Detect which cell encompasses the target text, then output its (x, y) center coordinate. 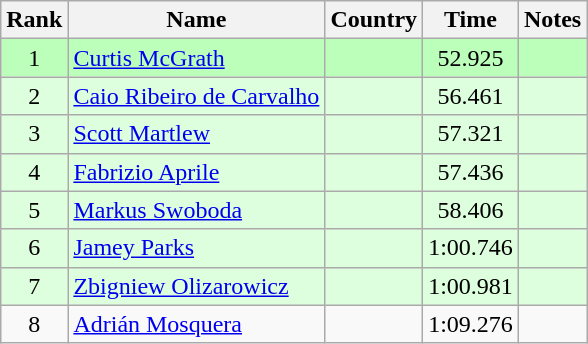
Rank (34, 20)
Name (196, 20)
Zbigniew Olizarowicz (196, 286)
Fabrizio Aprile (196, 172)
3 (34, 134)
Country (374, 20)
5 (34, 210)
Markus Swoboda (196, 210)
7 (34, 286)
4 (34, 172)
1:09.276 (471, 324)
58.406 (471, 210)
52.925 (471, 58)
1:00.981 (471, 286)
57.321 (471, 134)
57.436 (471, 172)
Notes (552, 20)
Curtis McGrath (196, 58)
8 (34, 324)
Caio Ribeiro de Carvalho (196, 96)
56.461 (471, 96)
Scott Martlew (196, 134)
Adrián Mosquera (196, 324)
Time (471, 20)
1 (34, 58)
6 (34, 248)
1:00.746 (471, 248)
2 (34, 96)
Jamey Parks (196, 248)
